Return the (X, Y) coordinate for the center point of the cell that contains the specified text.  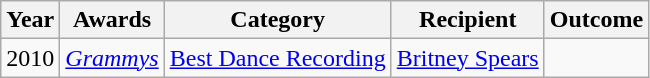
Awards (112, 20)
Category (278, 20)
Best Dance Recording (278, 58)
Year (30, 20)
Recipient (468, 20)
2010 (30, 58)
Outcome (596, 20)
Grammys (112, 58)
Britney Spears (468, 58)
